Identify which cell holds the provided text, then report its [x, y] central coordinate. 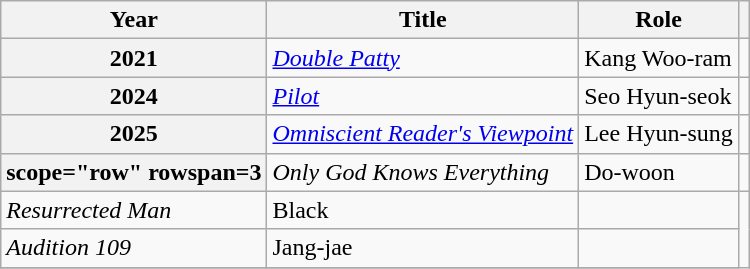
2021 [134, 58]
Resurrected Man [134, 210]
Title [423, 20]
Jang-jae [423, 248]
Audition 109 [134, 248]
Only God Knows Everything [423, 172]
Black [423, 210]
Lee Hyun-sung [659, 134]
Year [134, 20]
Seo Hyun-seok [659, 96]
2025 [134, 134]
Double Patty [423, 58]
Omniscient Reader's Viewpoint [423, 134]
scope="row" rowspan=3 [134, 172]
Pilot [423, 96]
Role [659, 20]
Do-woon [659, 172]
Kang Woo-ram [659, 58]
2024 [134, 96]
